Detect which cell encompasses the target text, then output its [x, y] center coordinate. 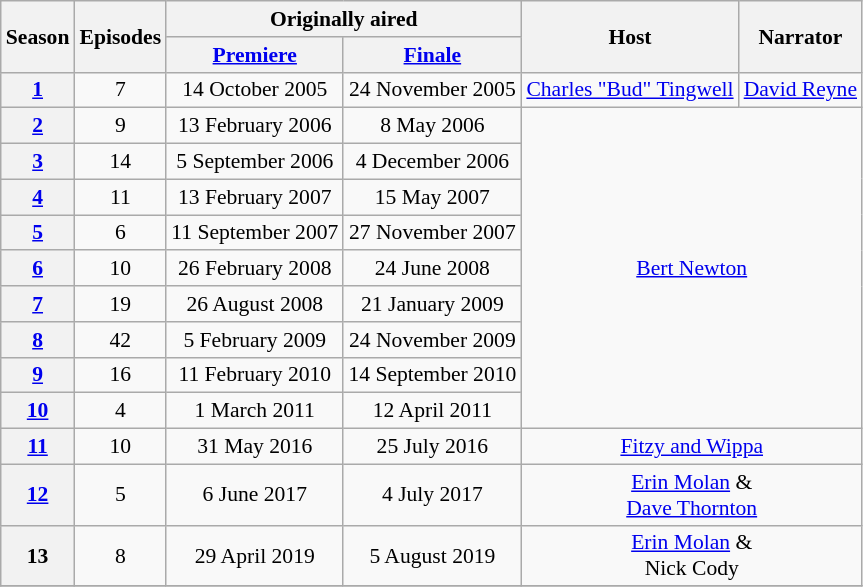
11 February 2010 [254, 375]
29 April 2019 [254, 556]
Host [630, 36]
16 [120, 375]
27 November 2007 [432, 233]
15 May 2007 [432, 197]
4 December 2006 [432, 162]
13 February 2006 [254, 126]
13 February 2007 [254, 197]
24 November 2005 [432, 90]
31 May 2016 [254, 447]
5 September 2006 [254, 162]
5 August 2019 [432, 556]
26 August 2008 [254, 304]
8 May 2006 [432, 126]
21 January 2009 [432, 304]
Fitzy and Wippa [692, 447]
24 November 2009 [432, 340]
26 February 2008 [254, 269]
14 September 2010 [432, 375]
1 March 2011 [254, 411]
25 July 2016 [432, 447]
14 [120, 162]
Bert Newton [692, 268]
42 [120, 340]
12 [38, 494]
11 September 2007 [254, 233]
David Reyne [800, 90]
Premiere [254, 55]
Narrator [800, 36]
4 July 2017 [432, 494]
2 [38, 126]
Season [38, 36]
1 [38, 90]
Originally aired [344, 19]
Episodes [120, 36]
24 June 2008 [432, 269]
12 April 2011 [432, 411]
14 October 2005 [254, 90]
3 [38, 162]
13 [38, 556]
Erin Molan &Dave Thornton [692, 494]
6 June 2017 [254, 494]
19 [120, 304]
Finale [432, 55]
5 February 2009 [254, 340]
Erin Molan &Nick Cody [692, 556]
Charles "Bud" Tingwell [630, 90]
